Identify which cell holds the provided text, then report its [x, y] central coordinate. 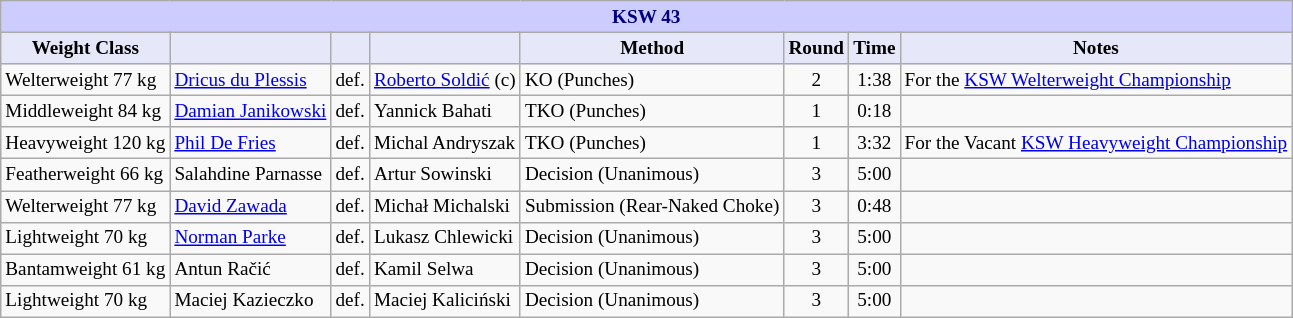
KO (Punches) [652, 80]
For the Vacant KSW Heavyweight Championship [1096, 143]
3:32 [874, 143]
David Zawada [250, 206]
0:48 [874, 206]
Yannick Bahati [444, 111]
Roberto Soldić (c) [444, 80]
Phil De Fries [250, 143]
KSW 43 [646, 17]
Damian Janikowski [250, 111]
Heavyweight 120 kg [86, 143]
Kamil Selwa [444, 270]
Middleweight 84 kg [86, 111]
Lukasz Chlewicki [444, 238]
Michal Andryszak [444, 143]
Weight Class [86, 48]
Salahdine Parnasse [250, 175]
Bantamweight 61 kg [86, 270]
1:38 [874, 80]
Maciej Kaliciński [444, 301]
Antun Račić [250, 270]
Time [874, 48]
Submission (Rear-Naked Choke) [652, 206]
2 [816, 80]
Featherweight 66 kg [86, 175]
Norman Parke [250, 238]
Dricus du Plessis [250, 80]
0:18 [874, 111]
Method [652, 48]
Michał Michalski [444, 206]
For the KSW Welterweight Championship [1096, 80]
Maciej Kazieczko [250, 301]
Notes [1096, 48]
Artur Sowinski [444, 175]
Round [816, 48]
